Capture the cell that displays the provided text and extract its (x, y) central coordinate. 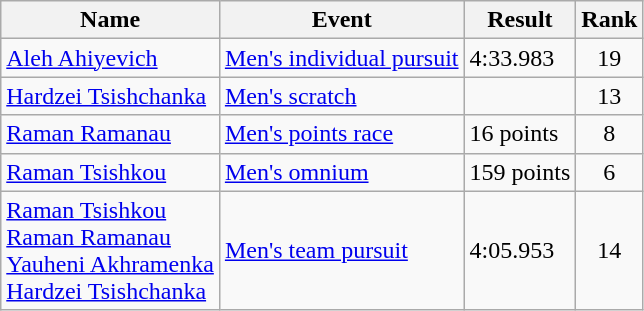
6 (610, 172)
Men's omnium (342, 172)
Men's individual pursuit (342, 58)
Raman Ramanau (110, 134)
4:33.983 (520, 58)
8 (610, 134)
Result (520, 20)
16 points (520, 134)
Men's team pursuit (342, 250)
Hardzei Tsishchanka (110, 96)
Rank (610, 20)
Men's points race (342, 134)
4:05.953 (520, 250)
Raman TsishkouRaman RamanauYauheni AkhramenkaHardzei Tsishchanka (110, 250)
159 points (520, 172)
14 (610, 250)
Aleh Ahiyevich (110, 58)
19 (610, 58)
Raman Tsishkou (110, 172)
Men's scratch (342, 96)
13 (610, 96)
Event (342, 20)
Name (110, 20)
